Return (x, y) of the center of cell containing provided text 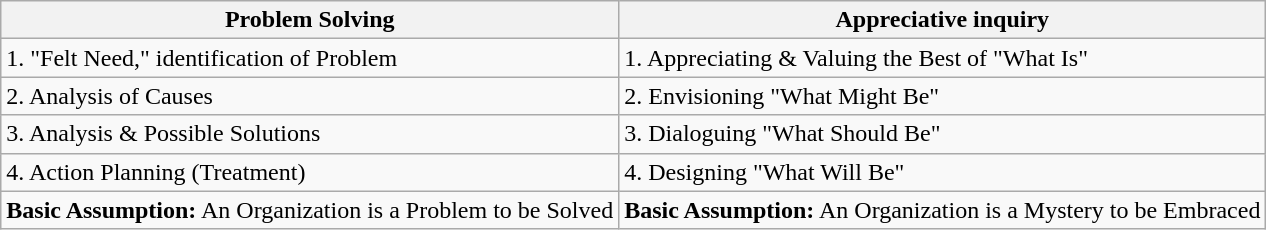
Problem Solving (310, 20)
2. Analysis of Causes (310, 96)
1. "Felt Need," identification of Problem (310, 58)
4. Designing "What Will Be" (942, 172)
Appreciative inquiry (942, 20)
1. Appreciating & Valuing the Best of "What Is" (942, 58)
Basic Assumption: An Organization is a Mystery to be Embraced (942, 210)
3. Dialoguing "What Should Be" (942, 134)
3. Analysis & Possible Solutions (310, 134)
4. Action Planning (Treatment) (310, 172)
2. Envisioning "What Might Be" (942, 96)
Basic Assumption: An Organization is a Problem to be Solved (310, 210)
